Capture the cell that displays the provided text and extract its [x, y] central coordinate. 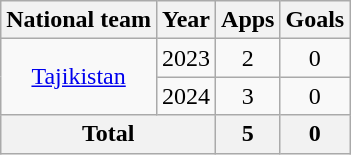
National team [79, 20]
2 [248, 58]
Apps [248, 20]
Tajikistan [79, 77]
Total [108, 134]
2023 [186, 58]
5 [248, 134]
3 [248, 96]
Goals [315, 20]
2024 [186, 96]
Year [186, 20]
